Capture the cell that displays the provided text and extract its (X, Y) central coordinate. 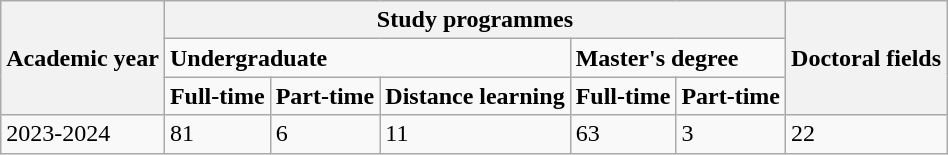
Study programmes (474, 20)
Doctoral fields (866, 58)
81 (217, 134)
Undergraduate (367, 58)
Master's degree (678, 58)
22 (866, 134)
3 (731, 134)
6 (325, 134)
2023-2024 (83, 134)
63 (623, 134)
11 (475, 134)
Distance learning (475, 96)
Academic year (83, 58)
